For the text-containing cell, return its midpoint in [x, y] coordinate format. 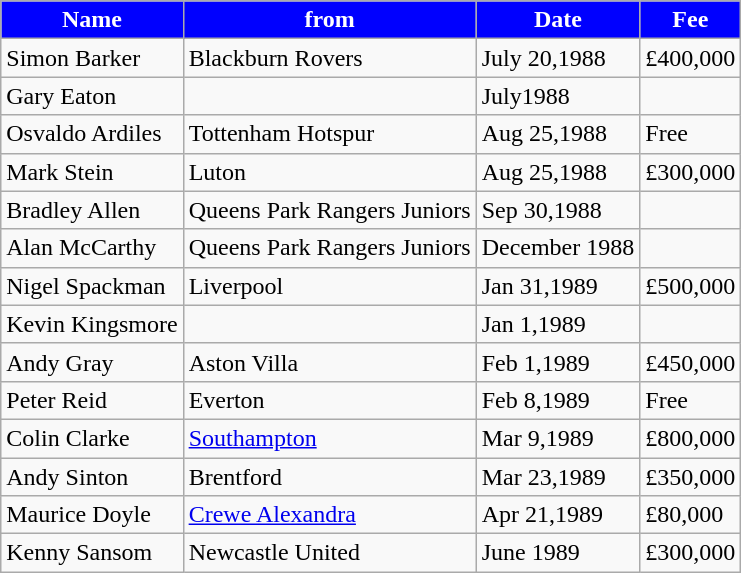
Gary Eaton [92, 96]
Osvaldo Ardiles [92, 134]
Date [558, 20]
£500,000 [690, 286]
Southampton [330, 438]
Brentford [330, 477]
£400,000 [690, 58]
£450,000 [690, 362]
from [330, 20]
Simon Barker [92, 58]
Liverpool [330, 286]
Mark Stein [92, 172]
Name [92, 20]
Tottenham Hotspur [330, 134]
Aston Villa [330, 362]
Apr 21,1989 [558, 515]
June 1989 [558, 553]
Jan 31,1989 [558, 286]
Blackburn Rovers [330, 58]
July 20,1988 [558, 58]
Andy Sinton [92, 477]
Maurice Doyle [92, 515]
Colin Clarke [92, 438]
Everton [330, 400]
Bradley Allen [92, 210]
Jan 1,1989 [558, 324]
Feb 1,1989 [558, 362]
Peter Reid [92, 400]
Kevin Kingsmore [92, 324]
Alan McCarthy [92, 248]
July1988 [558, 96]
£800,000 [690, 438]
Feb 8,1989 [558, 400]
Mar 9,1989 [558, 438]
£80,000 [690, 515]
Fee [690, 20]
Crewe Alexandra [330, 515]
Kenny Sansom [92, 553]
Newcastle United [330, 553]
Mar 23,1989 [558, 477]
December 1988 [558, 248]
£350,000 [690, 477]
Nigel Spackman [92, 286]
Sep 30,1988 [558, 210]
Andy Gray [92, 362]
Luton [330, 172]
